For the text-containing cell, return its midpoint in (x, y) coordinate format. 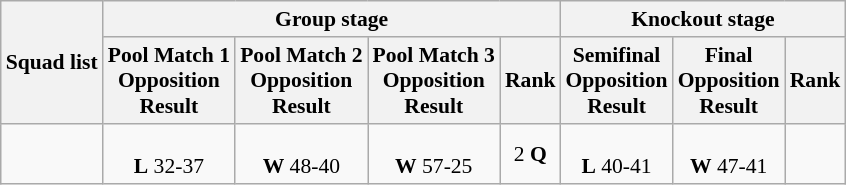
W 57-25 (434, 154)
L 32-37 (169, 154)
Squad list (52, 62)
2 Q (530, 154)
Pool Match 2OppositionResult (301, 80)
Knockout stage (702, 19)
Pool Match 1OppositionResult (169, 80)
Pool Match 3OppositionResult (434, 80)
SemifinalOppositionResult (616, 80)
FinalOppositionResult (729, 80)
L 40-41 (616, 154)
W 47-41 (729, 154)
W 48-40 (301, 154)
Group stage (332, 19)
